Detect which cell encompasses the target text, then output its (X, Y) center coordinate. 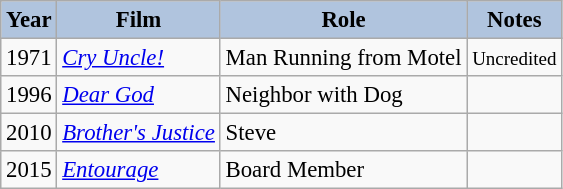
2015 (29, 170)
Neighbor with Dog (344, 95)
Entourage (138, 170)
Film (138, 20)
1996 (29, 95)
Cry Uncle! (138, 58)
Dear God (138, 95)
Role (344, 20)
2010 (29, 133)
Board Member (344, 170)
Notes (514, 20)
Man Running from Motel (344, 58)
1971 (29, 58)
Brother's Justice (138, 133)
Year (29, 20)
Uncredited (514, 58)
Steve (344, 133)
